From the cell containing the given text, extract its center point as (x, y) coordinate. 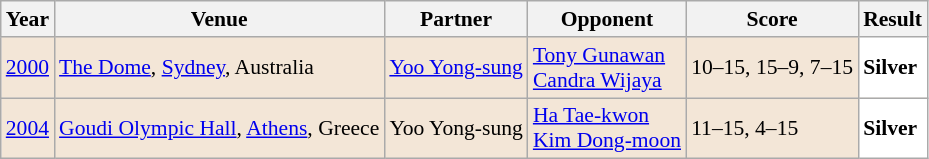
Opponent (607, 19)
Score (772, 19)
Goudi Olympic Hall, Athens, Greece (219, 128)
2000 (28, 68)
Result (892, 19)
Ha Tae-kwon Kim Dong-moon (607, 128)
Tony Gunawan Candra Wijaya (607, 68)
11–15, 4–15 (772, 128)
The Dome, Sydney, Australia (219, 68)
2004 (28, 128)
Partner (456, 19)
10–15, 15–9, 7–15 (772, 68)
Venue (219, 19)
Year (28, 19)
